Extract the [X, Y] coordinate from the center of the cell holding the provided text.  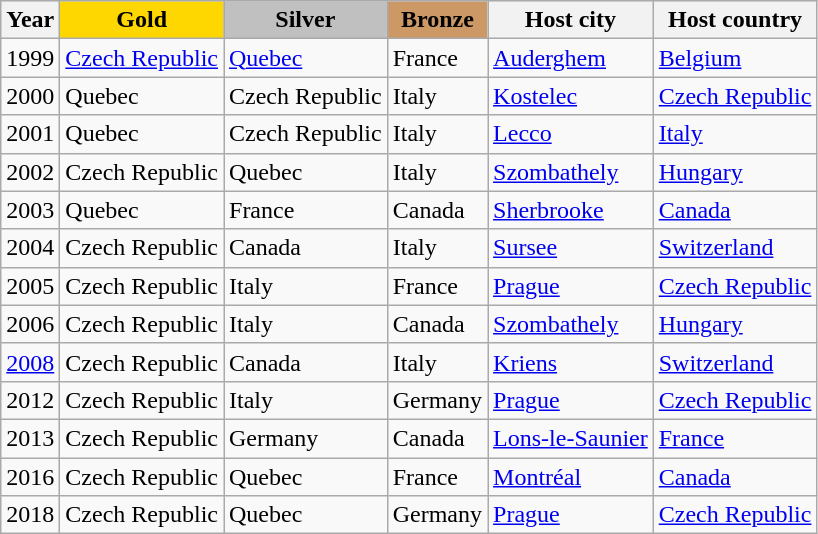
Belgium [735, 58]
Auderghem [571, 58]
Host country [735, 20]
2013 [30, 438]
Host city [571, 20]
Kostelec [571, 96]
2008 [30, 362]
Kriens [571, 362]
Sherbrooke [571, 210]
2001 [30, 134]
Year [30, 20]
Montréal [571, 477]
2005 [30, 286]
Lecco [571, 134]
1999 [30, 58]
2016 [30, 477]
2003 [30, 210]
2000 [30, 96]
Gold [142, 20]
2006 [30, 324]
2018 [30, 515]
2002 [30, 172]
Bronze [437, 20]
2012 [30, 400]
Sursee [571, 248]
Lons-le-Saunier [571, 438]
Silver [306, 20]
2004 [30, 248]
